Search for the cell housing the specified text and yield its (x, y) center coordinate. 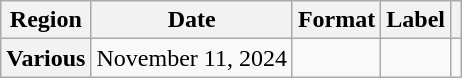
Format (336, 20)
Label (416, 20)
Region (46, 20)
Date (192, 20)
November 11, 2024 (192, 58)
Various (46, 58)
